From the cell containing the given text, extract its center point as (x, y) coordinate. 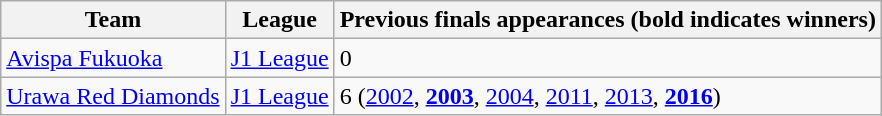
6 (2002, 2003, 2004, 2011, 2013, 2016) (608, 96)
Previous finals appearances (bold indicates winners) (608, 20)
League (280, 20)
Urawa Red Diamonds (113, 96)
Avispa Fukuoka (113, 58)
Team (113, 20)
0 (608, 58)
